Find where the given text appears and provide that cell's center as [X, Y] coordinate. 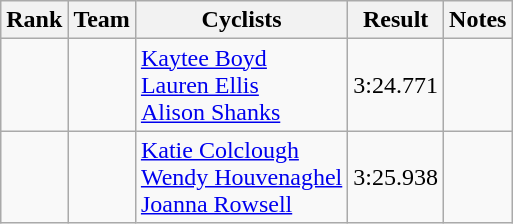
Notes [478, 20]
Rank [34, 20]
Kaytee BoydLauren EllisAlison Shanks [241, 85]
Team [102, 20]
3:24.771 [396, 85]
Katie ColcloughWendy HouvenaghelJoanna Rowsell [241, 177]
Cyclists [241, 20]
3:25.938 [396, 177]
Result [396, 20]
